Determine the [x, y] coordinate at the center of the cell enclosing the given text.  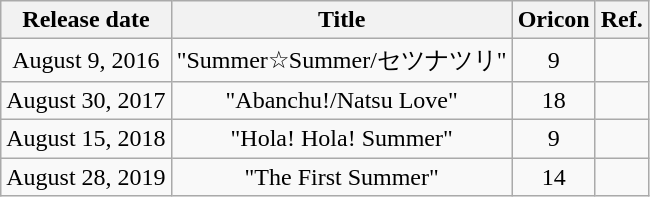
August 9, 2016 [86, 60]
August 15, 2018 [86, 138]
Oricon [554, 20]
Release date [86, 20]
"Summer☆Summer/セツナツリ" [342, 60]
"Abanchu!/Natsu Love" [342, 100]
"Hola! Hola! Summer" [342, 138]
August 28, 2019 [86, 177]
18 [554, 100]
Ref. [622, 20]
August 30, 2017 [86, 100]
14 [554, 177]
Title [342, 20]
"The First Summer" [342, 177]
